From the cell containing the given text, extract its center point as (X, Y) coordinate. 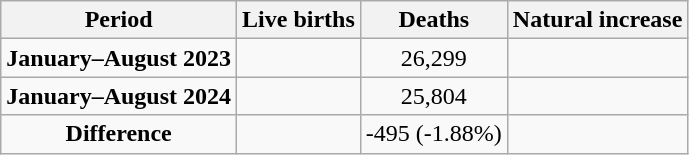
Natural increase (598, 20)
January–August 2024 (119, 96)
Period (119, 20)
-495 (-1.88%) (434, 134)
Deaths (434, 20)
25,804 (434, 96)
26,299 (434, 58)
Difference (119, 134)
Live births (299, 20)
January–August 2023 (119, 58)
